Provide the [X, Y] coordinate of the cell's center where the given text is located.  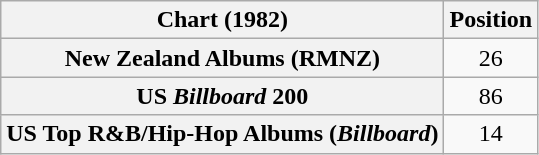
26 [491, 58]
US Top R&B/Hip-Hop Albums (Billboard) [222, 134]
Position [491, 20]
86 [491, 96]
US Billboard 200 [222, 96]
14 [491, 134]
New Zealand Albums (RMNZ) [222, 58]
Chart (1982) [222, 20]
